Return the [X, Y] coordinate for the center point of the cell that contains the specified text.  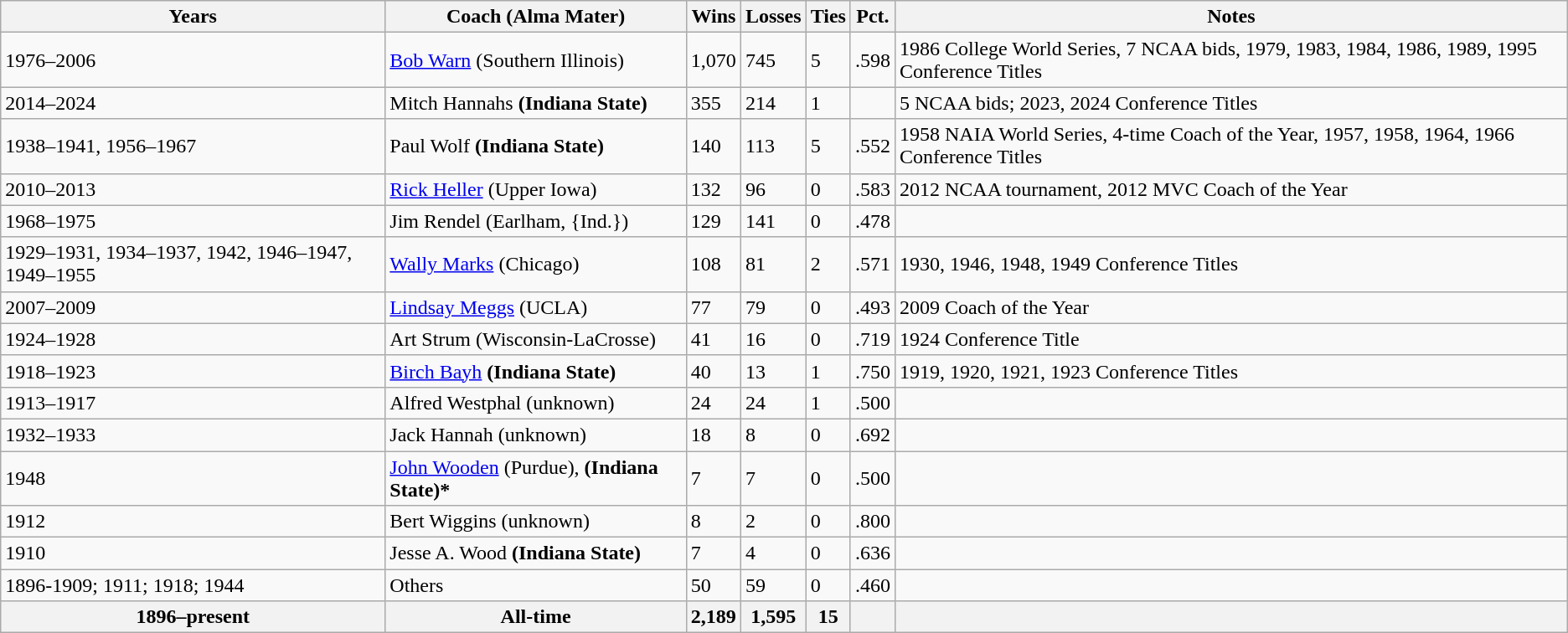
1938–1941, 1956–1967 [193, 146]
1948 [193, 477]
Paul Wolf (Indiana State) [536, 146]
81 [773, 265]
2010–2013 [193, 189]
Jesse A. Wood (Indiana State) [536, 553]
1912 [193, 522]
1932–1933 [193, 435]
.598 [873, 60]
Wally Marks (Chicago) [536, 265]
96 [773, 189]
18 [714, 435]
1976–2006 [193, 60]
5 NCAA bids; 2023, 2024 Conference Titles [1231, 103]
113 [773, 146]
Jack Hannah (unknown) [536, 435]
59 [773, 585]
Art Strum (Wisconsin-LaCrosse) [536, 339]
1968–1975 [193, 221]
16 [773, 339]
Jim Rendel (Earlham, {Ind.}) [536, 221]
2012 NCAA tournament, 2012 MVC Coach of the Year [1231, 189]
Pct. [873, 17]
1919, 1920, 1921, 1923 Conference Titles [1231, 371]
214 [773, 103]
Ties [828, 17]
1924–1928 [193, 339]
.583 [873, 189]
40 [714, 371]
1896–present [193, 617]
.552 [873, 146]
1896-1909; 1911; 1918; 1944 [193, 585]
132 [714, 189]
Losses [773, 17]
Others [536, 585]
79 [773, 307]
2,189 [714, 617]
Years [193, 17]
1924 Conference Title [1231, 339]
.571 [873, 265]
77 [714, 307]
108 [714, 265]
41 [714, 339]
129 [714, 221]
745 [773, 60]
140 [714, 146]
.493 [873, 307]
.800 [873, 522]
Bert Wiggins (unknown) [536, 522]
1918–1923 [193, 371]
1913–1917 [193, 403]
.460 [873, 585]
.478 [873, 221]
.719 [873, 339]
1958 NAIA World Series, 4-time Coach of the Year, 1957, 1958, 1964, 1966 Conference Titles [1231, 146]
Rick Heller (Upper Iowa) [536, 189]
.750 [873, 371]
Alfred Westphal (unknown) [536, 403]
355 [714, 103]
2009 Coach of the Year [1231, 307]
Notes [1231, 17]
John Wooden (Purdue), (Indiana State)* [536, 477]
1930, 1946, 1948, 1949 Conference Titles [1231, 265]
4 [773, 553]
1,595 [773, 617]
Mitch Hannahs (Indiana State) [536, 103]
All-time [536, 617]
1910 [193, 553]
Coach (Alma Mater) [536, 17]
.692 [873, 435]
13 [773, 371]
1,070 [714, 60]
1986 College World Series, 7 NCAA bids, 1979, 1983, 1984, 1986, 1989, 1995 Conference Titles [1231, 60]
Wins [714, 17]
.636 [873, 553]
Bob Warn (Southern Illinois) [536, 60]
50 [714, 585]
2014–2024 [193, 103]
141 [773, 221]
2007–2009 [193, 307]
Lindsay Meggs (UCLA) [536, 307]
15 [828, 617]
1929–1931, 1934–1937, 1942, 1946–1947, 1949–1955 [193, 265]
Birch Bayh (Indiana State) [536, 371]
